Identify which cell holds the provided text, then report its [X, Y] central coordinate. 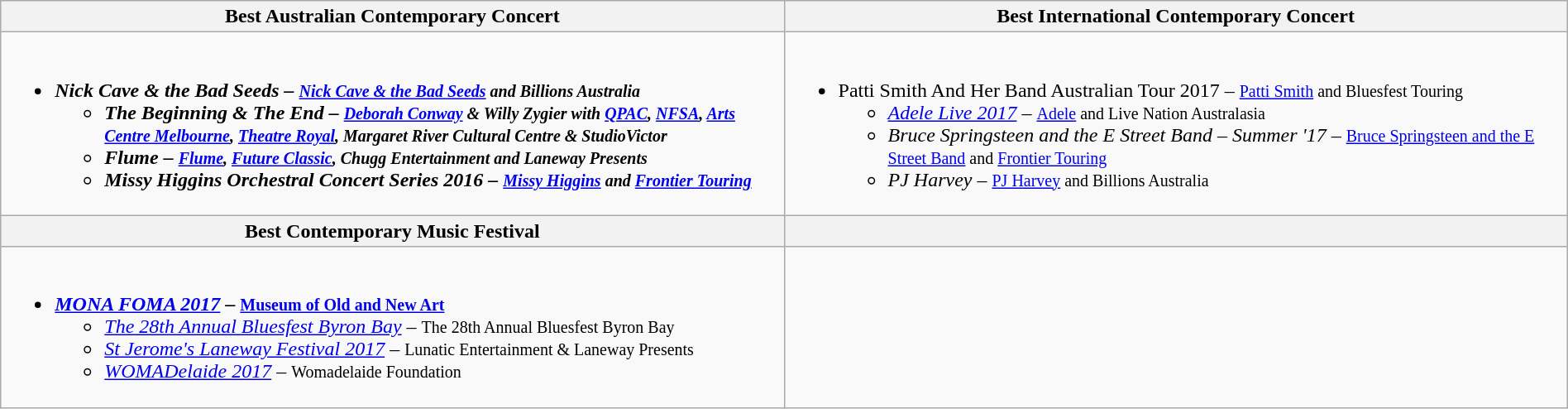
Best International Contemporary Concert [1176, 17]
Best Contemporary Music Festival [392, 231]
Best Australian Contemporary Concert [392, 17]
